Provide the [X, Y] coordinate of the cell's center where the given text is located.  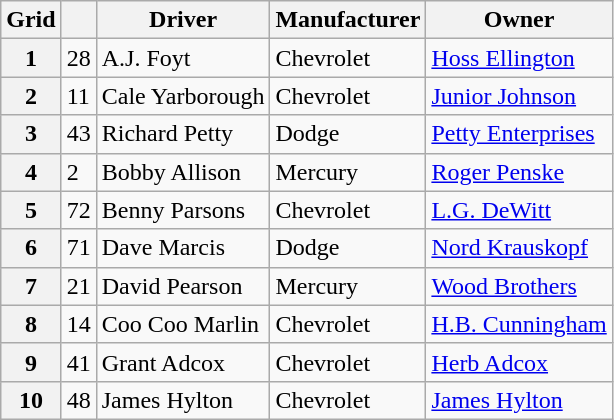
48 [78, 400]
Driver [183, 20]
Bobby Allison [183, 172]
Manufacturer [348, 20]
Coo Coo Marlin [183, 324]
Owner [519, 20]
1 [31, 58]
28 [78, 58]
Richard Petty [183, 134]
Cale Yarborough [183, 96]
Nord Krauskopf [519, 248]
A.J. Foyt [183, 58]
10 [31, 400]
Petty Enterprises [519, 134]
Benny Parsons [183, 210]
Dave Marcis [183, 248]
21 [78, 286]
Roger Penske [519, 172]
5 [31, 210]
6 [31, 248]
David Pearson [183, 286]
72 [78, 210]
4 [31, 172]
H.B. Cunningham [519, 324]
7 [31, 286]
3 [31, 134]
Grant Adcox [183, 362]
43 [78, 134]
Hoss Ellington [519, 58]
Junior Johnson [519, 96]
Herb Adcox [519, 362]
L.G. DeWitt [519, 210]
Wood Brothers [519, 286]
41 [78, 362]
9 [31, 362]
71 [78, 248]
8 [31, 324]
14 [78, 324]
11 [78, 96]
Grid [31, 20]
